Output the (x, y) coordinate of the center of the cell containing the given text.  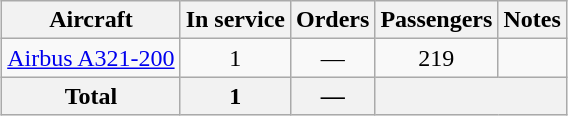
Total (91, 96)
Passengers (436, 20)
219 (436, 58)
Aircraft (91, 20)
Airbus A321-200 (91, 58)
In service (235, 20)
Orders (332, 20)
Notes (532, 20)
